Extract the [x, y] coordinate from the center of the cell holding the provided text.  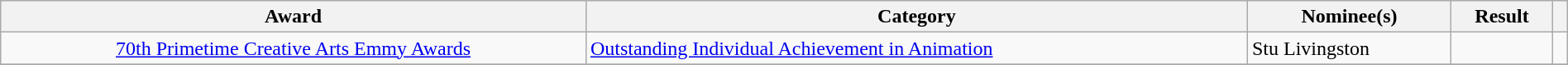
Award [294, 17]
Outstanding Individual Achievement in Animation [916, 48]
Stu Livingston [1349, 48]
Nominee(s) [1349, 17]
70th Primetime Creative Arts Emmy Awards [294, 48]
Category [916, 17]
Result [1502, 17]
